Extract the (x, y) coordinate from the center of the cell holding the provided text.  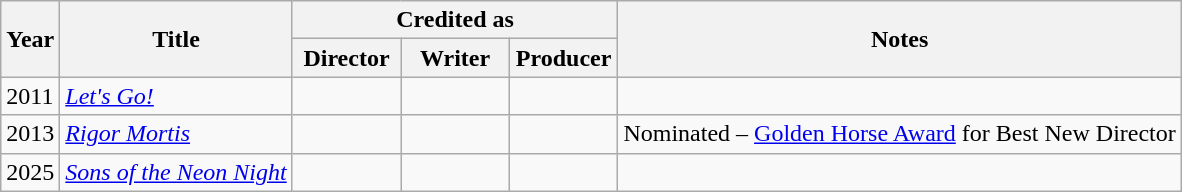
Year (30, 39)
Nominated – Golden Horse Award for Best New Director (900, 134)
Producer (564, 58)
Notes (900, 39)
Rigor Mortis (176, 134)
Writer (456, 58)
2011 (30, 96)
2013 (30, 134)
Title (176, 39)
Director (346, 58)
Sons of the Neon Night (176, 172)
2025 (30, 172)
Credited as (455, 20)
Let's Go! (176, 96)
